Capture the cell that displays the provided text and extract its [x, y] central coordinate. 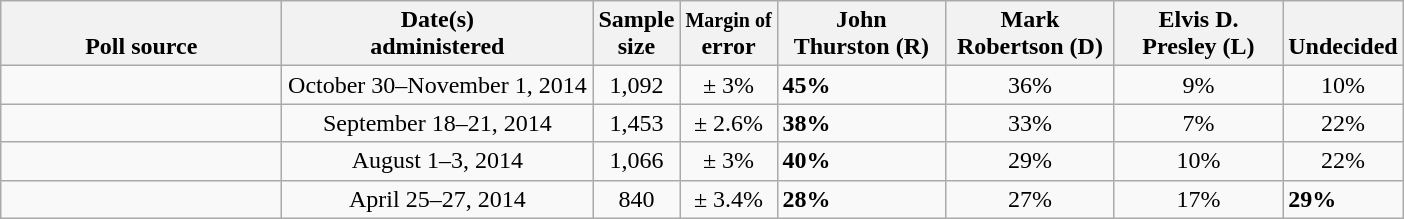
33% [1030, 123]
1,453 [636, 123]
Samplesize [636, 34]
38% [862, 123]
April 25–27, 2014 [438, 199]
840 [636, 199]
45% [862, 85]
September 18–21, 2014 [438, 123]
27% [1030, 199]
October 30–November 1, 2014 [438, 85]
17% [1198, 199]
28% [862, 199]
± 3.4% [728, 199]
± 2.6% [728, 123]
Margin oferror [728, 34]
MarkRobertson (D) [1030, 34]
Undecided [1343, 34]
Date(s)administered [438, 34]
1,066 [636, 161]
40% [862, 161]
7% [1198, 123]
9% [1198, 85]
JohnThurston (R) [862, 34]
August 1–3, 2014 [438, 161]
Poll source [142, 34]
36% [1030, 85]
1,092 [636, 85]
Elvis D.Presley (L) [1198, 34]
